Capture the cell that displays the provided text and extract its (x, y) central coordinate. 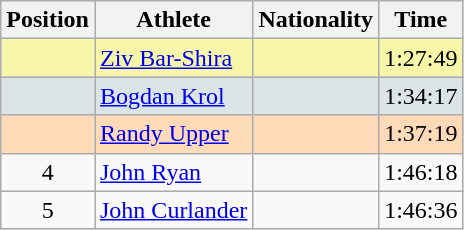
5 (48, 210)
1:37:19 (421, 134)
John Curlander (173, 210)
1:27:49 (421, 58)
1:46:18 (421, 172)
4 (48, 172)
Bogdan Krol (173, 96)
Ziv Bar-Shira (173, 58)
Nationality (316, 20)
1:46:36 (421, 210)
1:34:17 (421, 96)
John Ryan (173, 172)
Position (48, 20)
Randy Upper (173, 134)
Athlete (173, 20)
Time (421, 20)
